Determine the [X, Y] coordinate at the center of the cell enclosing the given text.  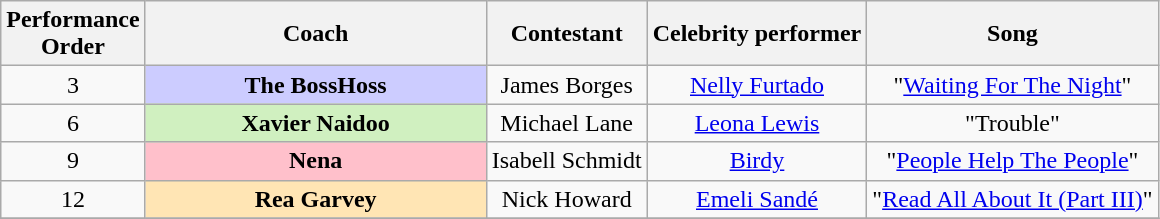
The BossHoss [316, 85]
"People Help The People" [1012, 161]
12 [73, 199]
Emeli Sandé [757, 199]
6 [73, 123]
Rea Garvey [316, 199]
James Borges [566, 85]
Nelly Furtado [757, 85]
Song [1012, 34]
"Trouble" [1012, 123]
Coach [316, 34]
"Read All About It (Part III)" [1012, 199]
"Waiting For The Night" [1012, 85]
Xavier Naidoo [316, 123]
Contestant [566, 34]
9 [73, 161]
Leona Lewis [757, 123]
3 [73, 85]
Performance Order [73, 34]
Isabell Schmidt [566, 161]
Birdy [757, 161]
Nick Howard [566, 199]
Michael Lane [566, 123]
Celebrity performer [757, 34]
Nena [316, 161]
